Search for the cell housing the specified text and yield its [X, Y] center coordinate. 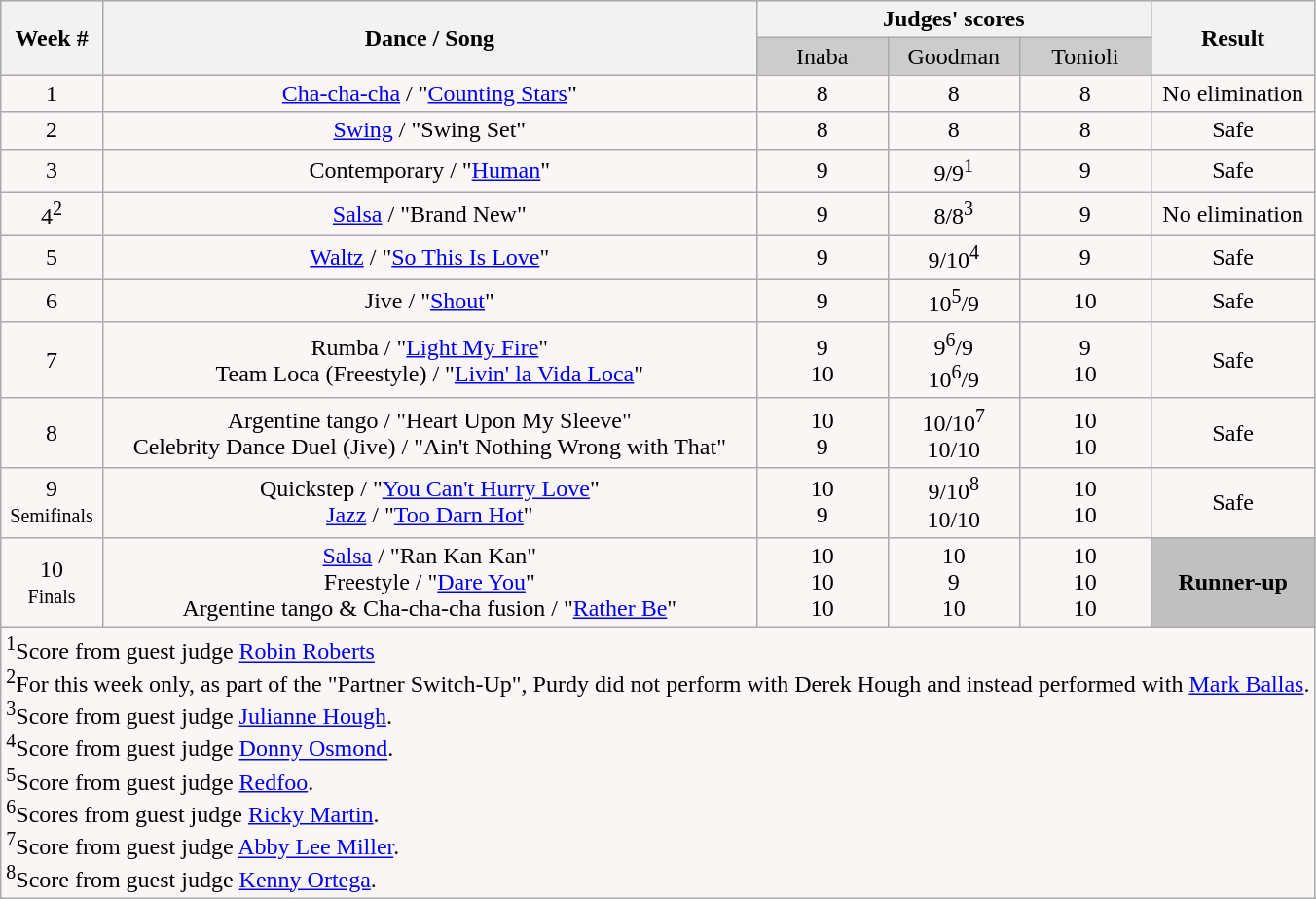
Week # [53, 38]
96/9106/9 [954, 360]
9Semifinals [53, 503]
Argentine tango / "Heart Upon My Sleeve" Celebrity Dance Duel (Jive) / "Ain't Nothing Wrong with That" [429, 433]
105/9 [954, 302]
9/104 [954, 257]
10/10710/10 [954, 433]
9/10810/10 [954, 503]
7 [53, 360]
Dance / Song [429, 38]
Tonioli [1084, 56]
5 [53, 257]
9/91 [954, 171]
Rumba / "Light My Fire"Team Loca (Freestyle) / "Livin' la Vida Loca" [429, 360]
Cha-cha-cha / "Counting Stars" [429, 93]
Judges' scores [954, 19]
Result [1232, 38]
10Finals [53, 582]
1 [53, 93]
8/83 [954, 214]
Quickstep / "You Can't Hurry Love" Jazz / "Too Darn Hot" [429, 503]
Contemporary / "Human" [429, 171]
42 [53, 214]
10 [1084, 302]
6 [53, 302]
3 [53, 171]
Swing / "Swing Set" [429, 130]
10910 [954, 582]
Waltz / "So This Is Love" [429, 257]
Salsa / "Ran Kan Kan" Freestyle / "Dare You" Argentine tango & Cha-cha-cha fusion / "Rather Be" [429, 582]
Inaba [822, 56]
2 [53, 130]
Jive / "Shout" [429, 302]
Goodman [954, 56]
Salsa / "Brand New" [429, 214]
Runner-up [1232, 582]
